Extract the [X, Y] coordinate from the center of the cell holding the provided text.  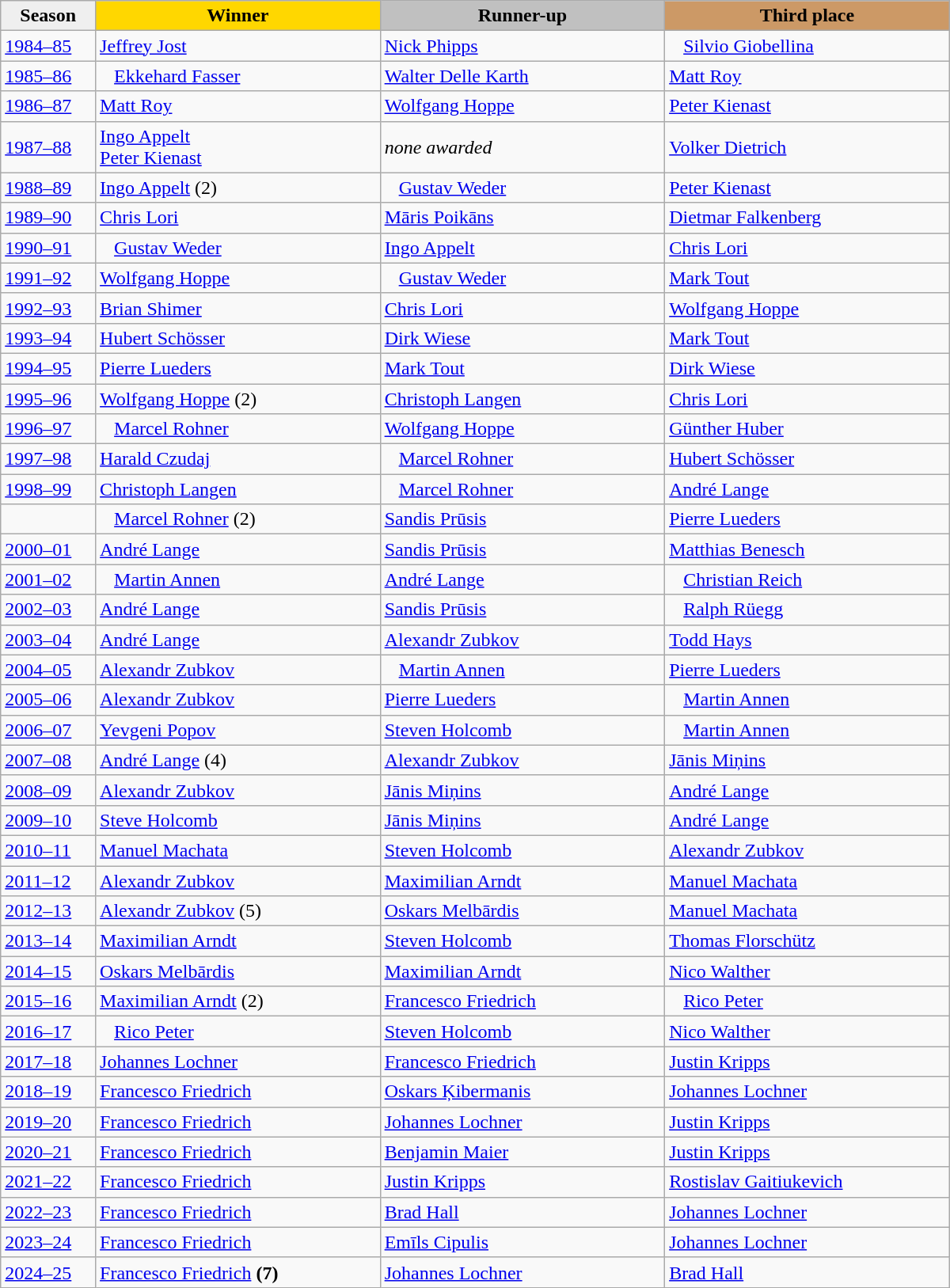
Ekkehard Fasser [238, 76]
1987–88 [48, 147]
2008–09 [48, 790]
1993–94 [48, 338]
2011–12 [48, 881]
Ingo Appelt (2) [238, 188]
Ingo Appelt Peter Kienast [238, 147]
Dietmar Falkenberg [807, 218]
Winner [238, 16]
1990–91 [48, 248]
Third place [807, 16]
Volker Dietrich [807, 147]
1992–93 [48, 308]
2012–13 [48, 911]
1991–92 [48, 278]
Maximilian Arndt (2) [238, 1001]
Wolfgang Hoppe (2) [238, 398]
André Lange (4) [238, 760]
2000–01 [48, 549]
2001–02 [48, 579]
Marcel Rohner (2) [238, 519]
2024–25 [48, 1272]
Runner-up [522, 16]
1994–95 [48, 368]
2004–05 [48, 670]
2016–17 [48, 1032]
2007–08 [48, 760]
2018–19 [48, 1092]
2022–23 [48, 1212]
Francesco Friedrich (7) [238, 1272]
2020–21 [48, 1152]
Jeffrey Jost [238, 46]
Emīls Cipulis [522, 1242]
Matthias Benesch [807, 549]
Alexandr Zubkov (5) [238, 911]
1989–90 [48, 218]
none awarded [522, 147]
2005–06 [48, 700]
Walter Delle Karth [522, 76]
1995–96 [48, 398]
Season [48, 16]
Harald Czudaj [238, 459]
2019–20 [48, 1122]
Yevgeni Popov [238, 730]
2006–07 [48, 730]
Oskars Ķibermanis [522, 1092]
Thomas Florschütz [807, 941]
Silvio Giobellina [807, 46]
2003–04 [48, 640]
Christian Reich [807, 579]
1985–86 [48, 76]
1984–85 [48, 46]
Benjamin Maier [522, 1152]
2009–10 [48, 820]
1996–97 [48, 429]
Nick Phipps [522, 46]
Steve Holcomb [238, 820]
1986–87 [48, 106]
1998–99 [48, 489]
1988–89 [48, 188]
2014–15 [48, 971]
Todd Hays [807, 640]
Ralph Rüegg [807, 610]
Ingo Appelt [522, 248]
Brian Shimer [238, 308]
2010–11 [48, 850]
2017–18 [48, 1062]
2013–14 [48, 941]
2021–22 [48, 1182]
Māris Poikāns [522, 218]
2023–24 [48, 1242]
2002–03 [48, 610]
Günther Huber [807, 429]
Rostislav Gaitiukevich [807, 1182]
1997–98 [48, 459]
2015–16 [48, 1001]
